From the cell containing the given text, extract its center point as [x, y] coordinate. 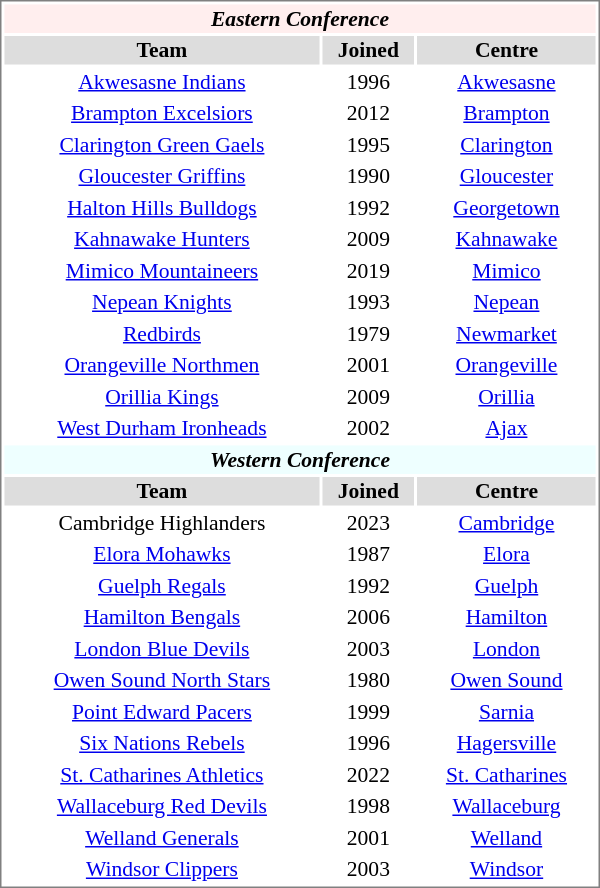
Hamilton Bengals [162, 617]
Orangeville [506, 365]
Nepean [506, 302]
Mimico Mountaineers [162, 270]
2023 [368, 522]
1990 [368, 176]
Wallaceburg [506, 806]
Clarington [506, 144]
Orillia [506, 396]
Guelph [506, 586]
Six Nations Rebels [162, 743]
Western Conference [300, 460]
Brampton Excelsiors [162, 113]
Owen Sound [506, 680]
1998 [368, 806]
1979 [368, 334]
Kahnawake [506, 239]
Akwesasne Indians [162, 82]
Hamilton [506, 617]
St. Catharines [506, 774]
Wallaceburg Red Devils [162, 806]
Mimico [506, 270]
Welland [506, 838]
Kahnawake Hunters [162, 239]
Sarnia [506, 712]
Halton Hills Bulldogs [162, 208]
Orillia Kings [162, 396]
1995 [368, 144]
1980 [368, 680]
Windsor [506, 869]
Nepean Knights [162, 302]
Newmarket [506, 334]
Ajax [506, 428]
Elora Mohawks [162, 554]
Georgetown [506, 208]
St. Catharines Athletics [162, 774]
West Durham Ironheads [162, 428]
1993 [368, 302]
Cambridge [506, 522]
Guelph Regals [162, 586]
London Blue Devils [162, 648]
1987 [368, 554]
Windsor Clippers [162, 869]
Welland Generals [162, 838]
2012 [368, 113]
Cambridge Highlanders [162, 522]
Gloucester Griffins [162, 176]
Gloucester [506, 176]
1999 [368, 712]
London [506, 648]
Point Edward Pacers [162, 712]
2002 [368, 428]
Owen Sound North Stars [162, 680]
Orangeville Northmen [162, 365]
Akwesasne [506, 82]
Hagersville [506, 743]
Elora [506, 554]
2006 [368, 617]
Brampton [506, 113]
Redbirds [162, 334]
Eastern Conference [300, 18]
Clarington Green Gaels [162, 144]
2019 [368, 270]
2022 [368, 774]
